Detect which cell encompasses the target text, then output its (x, y) center coordinate. 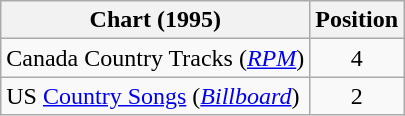
Chart (1995) (156, 20)
US Country Songs (Billboard) (156, 96)
4 (357, 58)
2 (357, 96)
Canada Country Tracks (RPM) (156, 58)
Position (357, 20)
